Search for the cell housing the specified text and yield its (x, y) center coordinate. 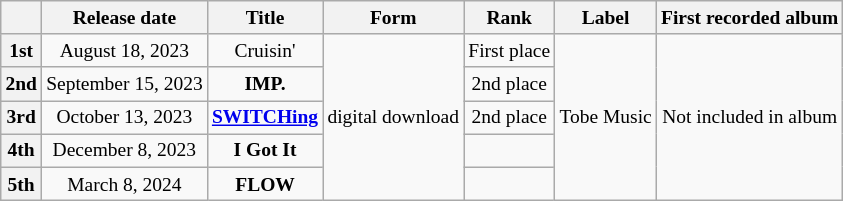
3rd (22, 118)
Cruisin' (265, 50)
IMP. (265, 84)
Tobe Music (606, 117)
October 13, 2023 (124, 118)
FLOW (265, 184)
SWITCHing (265, 118)
Not included in album (750, 117)
December 8, 2023 (124, 150)
digital download (394, 117)
Form (394, 18)
August 18, 2023 (124, 50)
March 8, 2024 (124, 184)
1st (22, 50)
4th (22, 150)
I Got It (265, 150)
First place (510, 50)
Release date (124, 18)
September 15, 2023 (124, 84)
2nd (22, 84)
First recorded album (750, 18)
5th (22, 184)
Label (606, 18)
Rank (510, 18)
Title (265, 18)
